For the text-containing cell, return its midpoint in [x, y] coordinate format. 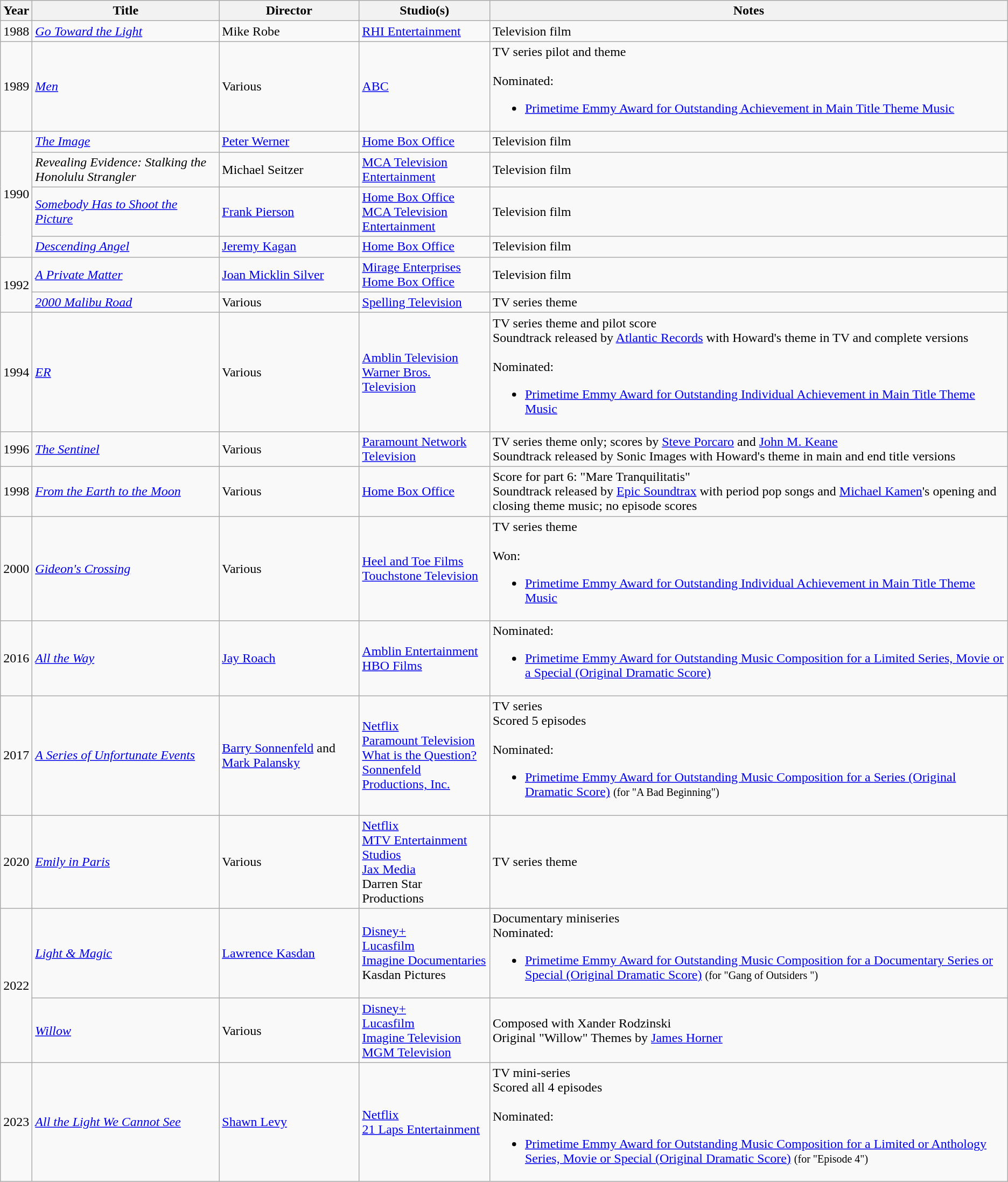
From the Earth to the Moon [126, 491]
Disney+LucasfilmImagine DocumentariesKasdan Pictures [424, 953]
The Sentinel [126, 449]
TV series pilot and themeNominated:Primetime Emmy Award for Outstanding Achievement in Main Title Theme Music [748, 86]
Peter Werner [289, 142]
2016 [16, 659]
TV series themeWon:Primetime Emmy Award for Outstanding Individual Achievement in Main Title Theme Music [748, 568]
2000 Malibu Road [126, 302]
Barry Sonnenfeld and Mark Palansky [289, 756]
1994 [16, 372]
Amblin EntertainmentHBO Films [424, 659]
Year [16, 11]
Spelling Television [424, 302]
Jeremy Kagan [289, 247]
2022 [16, 985]
MCA Television Entertainment [424, 169]
All the Way [126, 659]
Gideon's Crossing [126, 568]
NetflixParamount TelevisionWhat is the Question?Sonnenfeld Productions, Inc. [424, 756]
Mike Robe [289, 31]
A Series of Unfortunate Events [126, 756]
1988 [16, 31]
ER [126, 372]
2017 [16, 756]
RHI Entertainment [424, 31]
A Private Matter [126, 275]
The Image [126, 142]
1992 [16, 284]
2000 [16, 568]
Light & Magic [126, 953]
2023 [16, 1122]
All the Light We Cannot See [126, 1122]
Nominated:Primetime Emmy Award for Outstanding Music Composition for a Limited Series, Movie or a Special (Original Dramatic Score) [748, 659]
Home Box OfficeMCA Television Entertainment [424, 212]
2020 [16, 862]
1998 [16, 491]
Title [126, 11]
Willow [126, 1031]
Jay Roach [289, 659]
Amblin TelevisionWarner Bros. Television [424, 372]
Composed with Xander RodzinskiOriginal "Willow" Themes by James Horner [748, 1031]
ABC [424, 86]
Descending Angel [126, 247]
Go Toward the Light [126, 31]
Mirage EnterprisesHome Box Office [424, 275]
Notes [748, 11]
TV series theme only; scores by Steve Porcaro and John M. KeaneSoundtrack released by Sonic Images with Howard's theme in main and end title versions [748, 449]
Shawn Levy [289, 1122]
Joan Micklin Silver [289, 275]
Netflix21 Laps Entertainment [424, 1122]
Men [126, 86]
Disney+LucasfilmImagine TelevisionMGM Television [424, 1031]
Emily in Paris [126, 862]
Paramount Network Television [424, 449]
Revealing Evidence: Stalking the Honolulu Strangler [126, 169]
Studio(s) [424, 11]
1990 [16, 194]
Somebody Has to Shoot the Picture [126, 212]
Michael Seitzer [289, 169]
Frank Pierson [289, 212]
Heel and Toe FilmsTouchstone Television [424, 568]
Lawrence Kasdan [289, 953]
1989 [16, 86]
NetflixMTV Entertainment StudiosJax MediaDarren Star Productions [424, 862]
1996 [16, 449]
Director [289, 11]
